Extract the (x, y) coordinate from the center of the cell holding the provided text.  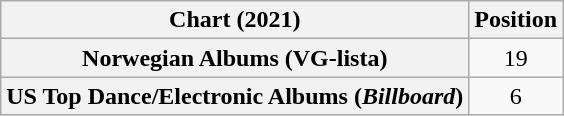
Position (516, 20)
6 (516, 96)
Norwegian Albums (VG-lista) (235, 58)
Chart (2021) (235, 20)
US Top Dance/Electronic Albums (Billboard) (235, 96)
19 (516, 58)
